Find where the given text appears and provide that cell's center as [x, y] coordinate. 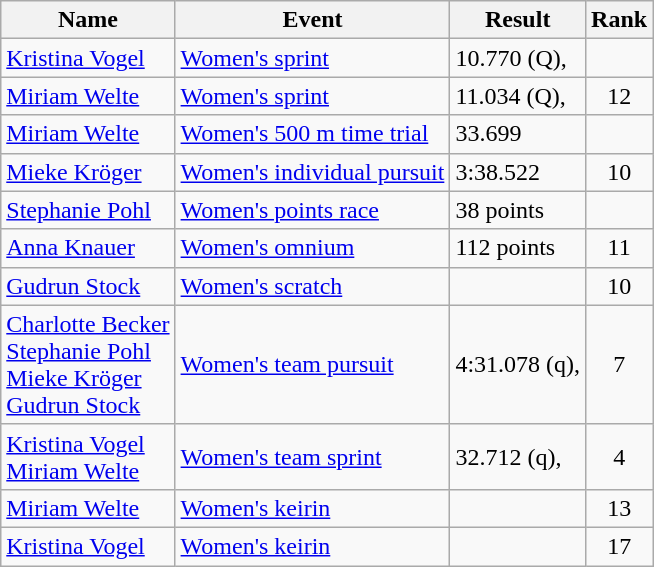
17 [620, 546]
Stephanie Pohl [88, 210]
Name [88, 20]
Charlotte BeckerStephanie PohlMieke KrögerGudrun Stock [88, 364]
7 [620, 364]
Women's 500 m time trial [312, 134]
33.699 [518, 134]
Event [312, 20]
Mieke Kröger [88, 172]
12 [620, 96]
Women's individual pursuit [312, 172]
4:31.078 (q), [518, 364]
3:38.522 [518, 172]
Women's team pursuit [312, 364]
Kristina VogelMiriam Welte [88, 456]
Women's scratch [312, 286]
Women's points race [312, 210]
Gudrun Stock [88, 286]
Anna Knauer [88, 248]
38 points [518, 210]
Result [518, 20]
Rank [620, 20]
112 points [518, 248]
11.034 (Q), [518, 96]
32.712 (q), [518, 456]
Women's team sprint [312, 456]
10.770 (Q), [518, 58]
Women's omnium [312, 248]
11 [620, 248]
13 [620, 508]
4 [620, 456]
